Scan for the cell matching the given text and deliver its [X, Y] coordinate at center. 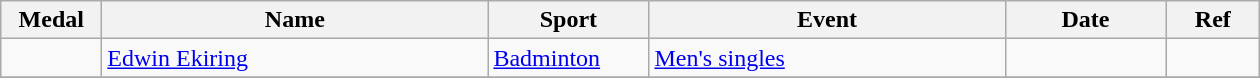
Ref [1213, 20]
Edwin Ekiring [295, 58]
Sport [568, 20]
Event [827, 20]
Medal [52, 20]
Name [295, 20]
Badminton [568, 58]
Men's singles [827, 58]
Date [1086, 20]
